Return the [X, Y] coordinate for the center point of the cell that contains the specified text.  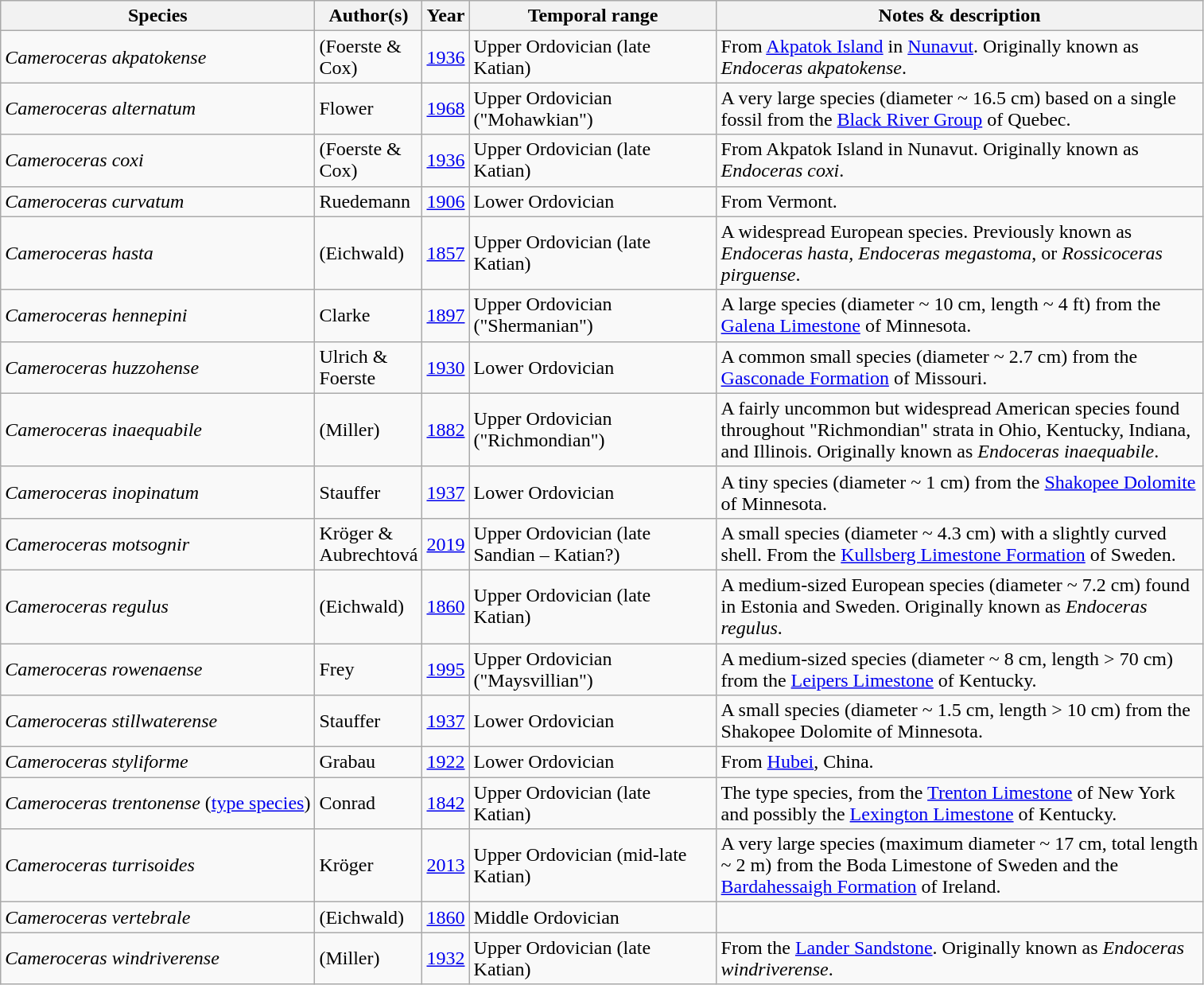
The type species, from the Trenton Limestone of New York and possibly the Lexington Limestone of Kentucky. [959, 804]
Cameroceras trentonense (type species) [157, 804]
1906 [445, 201]
Clarke [369, 315]
A very large species (diameter ~ 16.5 cm) based on a single fossil from the Black River Group of Quebec. [959, 108]
Cameroceras inaequabile [157, 430]
Cameroceras stillwaterense [157, 721]
1930 [445, 368]
Species [157, 16]
Cameroceras alternatum [157, 108]
2019 [445, 544]
Year [445, 16]
From Akpatok Island in Nunavut. Originally known as Endoceras akpatokense. [959, 57]
Cameroceras turrisoides [157, 866]
1922 [445, 762]
Cameroceras inopinatum [157, 492]
Conrad [369, 804]
Kröger [369, 866]
A common small species (diameter ~ 2.7 cm) from the Gasconade Formation of Missouri. [959, 368]
Upper Ordovician ("Richmondian") [593, 430]
Author(s) [369, 16]
Notes & description [959, 16]
Kröger & Aubrechtová [369, 544]
1968 [445, 108]
From the Lander Sandstone. Originally known as Endoceras windriverense. [959, 958]
Cameroceras styliforme [157, 762]
Cameroceras curvatum [157, 201]
1932 [445, 958]
From Hubei, China. [959, 762]
Cameroceras motsognir [157, 544]
Upper Ordovician ("Maysvillian") [593, 668]
Cameroceras rowenaense [157, 668]
2013 [445, 866]
Cameroceras vertebrale [157, 917]
Cameroceras regulus [157, 606]
Cameroceras huzzohense [157, 368]
A large species (diameter ~ 10 cm, length ~ 4 ft) from the Galena Limestone of Minnesota. [959, 315]
Cameroceras coxi [157, 161]
1857 [445, 253]
A medium-sized European species (diameter ~ 7.2 cm) found in Estonia and Sweden. Originally known as Endoceras regulus. [959, 606]
1995 [445, 668]
A very large species (maximum diameter ~ 17 cm, total length ~ 2 m) from the Boda Limestone of Sweden and the Bardahessaigh Formation of Ireland. [959, 866]
Cameroceras akpatokense [157, 57]
Upper Ordovician (late Sandian – Katian?) [593, 544]
Frey [369, 668]
Middle Ordovician [593, 917]
Ruedemann [369, 201]
Ulrich & Foerste [369, 368]
Cameroceras hennepini [157, 315]
1897 [445, 315]
Flower [369, 108]
Upper Ordovician ("Shermanian") [593, 315]
A tiny species (diameter ~ 1 cm) from the Shakopee Dolomite of Minnesota. [959, 492]
A small species (diameter ~ 1.5 cm, length > 10 cm) from the Shakopee Dolomite of Minnesota. [959, 721]
Upper Ordovician ("Mohawkian") [593, 108]
Cameroceras hasta [157, 253]
1882 [445, 430]
Grabau [369, 762]
From Akpatok Island in Nunavut. Originally known as Endoceras coxi. [959, 161]
A widespread European species. Previously known as Endoceras hasta, Endoceras megastoma, or Rossicoceras pirguense. [959, 253]
Temporal range [593, 16]
A small species (diameter ~ 4.3 cm) with a slightly curved shell. From the Kullsberg Limestone Formation of Sweden. [959, 544]
Cameroceras windriverense [157, 958]
A medium-sized species (diameter ~ 8 cm, length > 70 cm) from the Leipers Limestone of Kentucky. [959, 668]
1842 [445, 804]
Upper Ordovician (mid-late Katian) [593, 866]
From Vermont. [959, 201]
